Return the (X, Y) coordinate for the center point of the cell that contains the specified text.  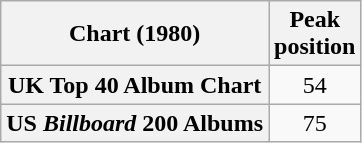
Chart (1980) (135, 34)
UK Top 40 Album Chart (135, 85)
54 (315, 85)
75 (315, 123)
US Billboard 200 Albums (135, 123)
Peakposition (315, 34)
